Determine the [X, Y] coordinate at the center of the cell enclosing the given text.  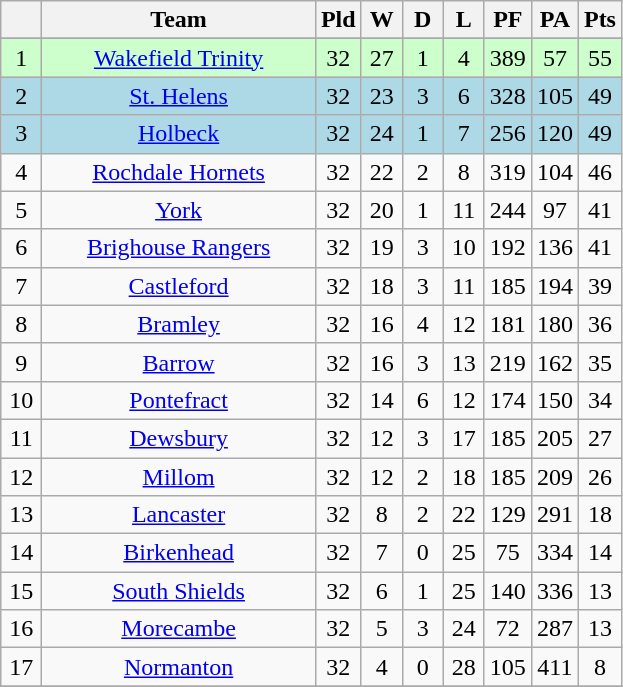
180 [554, 324]
192 [508, 248]
319 [508, 172]
Brighouse Rangers [179, 248]
291 [554, 515]
Morecambe [179, 629]
287 [554, 629]
411 [554, 667]
26 [600, 477]
Normanton [179, 667]
75 [508, 553]
140 [508, 591]
Wakefield Trinity [179, 58]
W [382, 20]
120 [554, 134]
209 [554, 477]
York [179, 210]
9 [22, 362]
194 [554, 286]
35 [600, 362]
97 [554, 210]
162 [554, 362]
34 [600, 400]
Pts [600, 20]
36 [600, 324]
104 [554, 172]
46 [600, 172]
Millom [179, 477]
PF [508, 20]
219 [508, 362]
Team [179, 20]
20 [382, 210]
Castleford [179, 286]
South Shields [179, 591]
Pontefract [179, 400]
Holbeck [179, 134]
D [422, 20]
336 [554, 591]
L [464, 20]
181 [508, 324]
Birkenhead [179, 553]
PA [554, 20]
334 [554, 553]
389 [508, 58]
205 [554, 438]
244 [508, 210]
150 [554, 400]
Barrow [179, 362]
23 [382, 96]
Pld [338, 20]
55 [600, 58]
19 [382, 248]
256 [508, 134]
Rochdale Hornets [179, 172]
Dewsbury [179, 438]
136 [554, 248]
Lancaster [179, 515]
129 [508, 515]
72 [508, 629]
39 [600, 286]
328 [508, 96]
174 [508, 400]
Bramley [179, 324]
57 [554, 58]
St. Helens [179, 96]
15 [22, 591]
28 [464, 667]
